Determine the [x, y] coordinate at the center of the cell enclosing the given text.  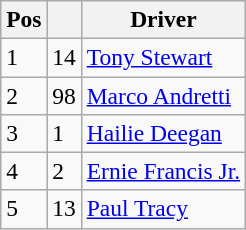
3 [24, 133]
Ernie Francis Jr. [163, 171]
98 [64, 95]
Pos [24, 19]
Tony Stewart [163, 57]
4 [24, 171]
Driver [163, 19]
Paul Tracy [163, 209]
Marco Andretti [163, 95]
14 [64, 57]
5 [24, 209]
Hailie Deegan [163, 133]
13 [64, 209]
